Determine the [x, y] coordinate at the center of the cell enclosing the given text.  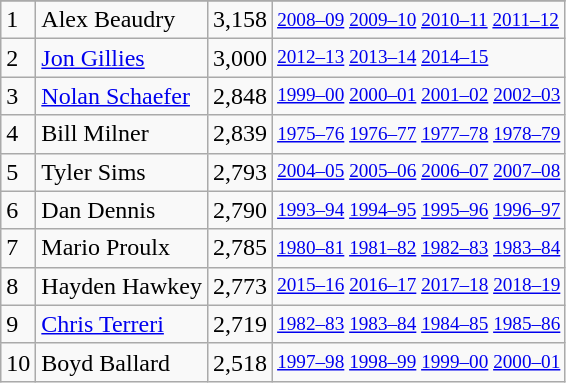
2,839 [240, 134]
3,158 [240, 20]
2,793 [240, 172]
Mario Proulx [122, 248]
1980–81 1981–82 1982–83 1983–84 [419, 248]
Tyler Sims [122, 172]
3,000 [240, 58]
1999–00 2000–01 2001–02 2002–03 [419, 96]
6 [18, 210]
2,785 [240, 248]
1993–94 1994–95 1995–96 1996–97 [419, 210]
10 [18, 362]
Alex Beaudry [122, 20]
2015–16 2016–17 2017–18 2018–19 [419, 286]
1 [18, 20]
2 [18, 58]
Bill Milner [122, 134]
2004–05 2005–06 2006–07 2007–08 [419, 172]
1975–76 1976–77 1977–78 1978–79 [419, 134]
Nolan Schaefer [122, 96]
7 [18, 248]
2,518 [240, 362]
4 [18, 134]
2,719 [240, 324]
2,790 [240, 210]
2,848 [240, 96]
2008–09 2009–10 2010–11 2011–12 [419, 20]
Boyd Ballard [122, 362]
Jon Gillies [122, 58]
8 [18, 286]
9 [18, 324]
3 [18, 96]
5 [18, 172]
1997–98 1998–99 1999–00 2000–01 [419, 362]
Chris Terreri [122, 324]
2,773 [240, 286]
1982–83 1983–84 1984–85 1985–86 [419, 324]
2012–13 2013–14 2014–15 [419, 58]
Dan Dennis [122, 210]
Hayden Hawkey [122, 286]
